Provide the [X, Y] coordinate of the cell's center where the given text is located.  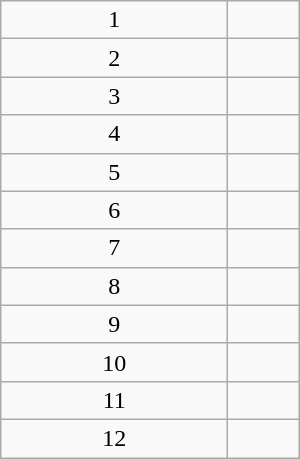
7 [114, 248]
1 [114, 20]
6 [114, 210]
11 [114, 400]
10 [114, 362]
2 [114, 58]
3 [114, 96]
9 [114, 324]
5 [114, 172]
4 [114, 134]
12 [114, 438]
8 [114, 286]
